From the cell containing the given text, extract its center point as (X, Y) coordinate. 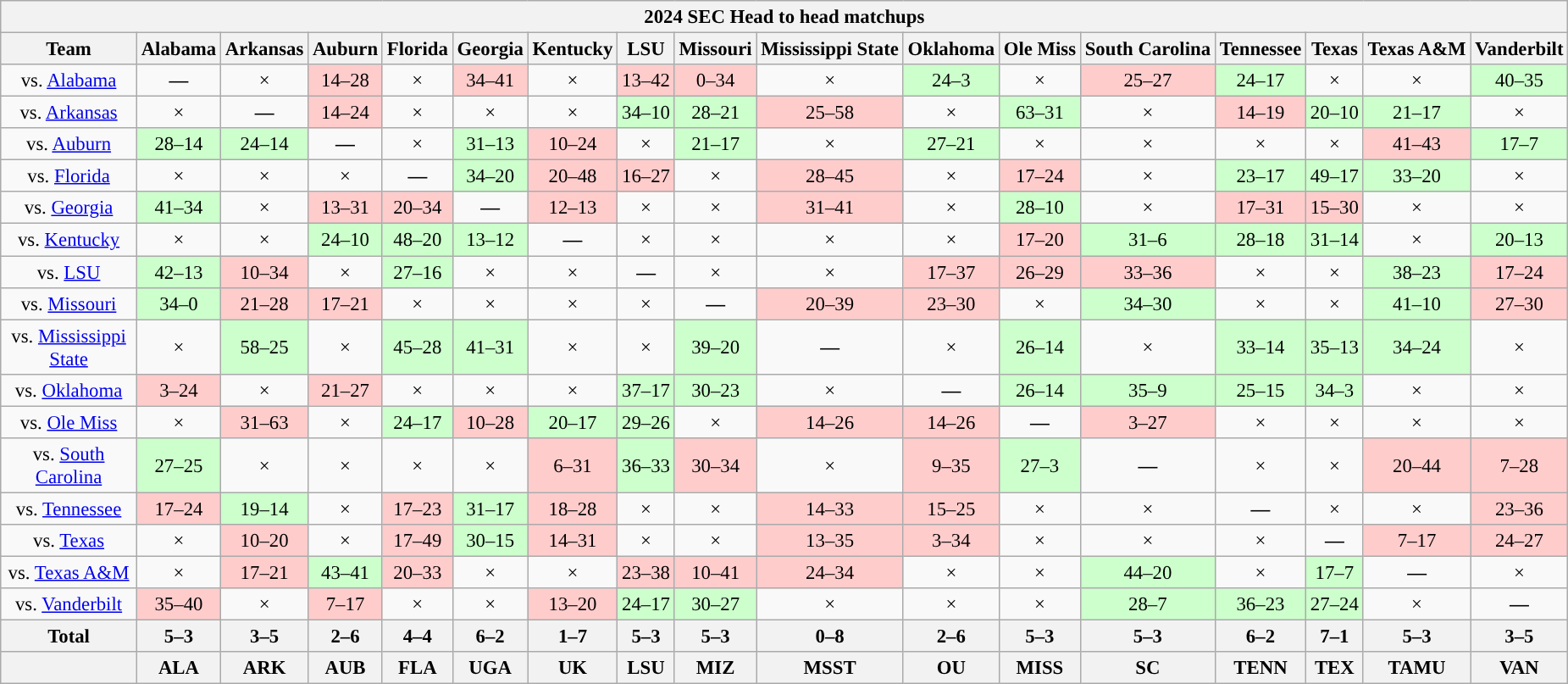
20–33 (417, 572)
Team (69, 49)
Mississippi State (830, 49)
20–48 (573, 176)
31–14 (1335, 240)
13–42 (646, 81)
31–13 (490, 144)
25–27 (1147, 81)
vs. LSU (69, 272)
26–29 (1039, 272)
17–37 (950, 272)
23–38 (646, 572)
TAMU (1416, 668)
Kentucky (573, 49)
10–28 (490, 422)
14–19 (1260, 113)
1–7 (573, 637)
3–34 (950, 541)
27–25 (178, 466)
35–9 (1147, 390)
13–20 (573, 604)
28–21 (715, 113)
33–20 (1416, 176)
ALA (178, 668)
31–6 (1147, 240)
23–30 (950, 303)
44–20 (1147, 572)
34–24 (1416, 348)
MISS (1039, 668)
41–43 (1416, 144)
28–18 (1260, 240)
27–24 (1335, 604)
3–27 (1147, 422)
28–14 (178, 144)
vs. Kentucky (69, 240)
27–3 (1039, 466)
10–34 (264, 272)
20–44 (1416, 466)
9–35 (950, 466)
49–17 (1335, 176)
3–24 (178, 390)
20–17 (573, 422)
30–15 (490, 541)
37–17 (646, 390)
20–34 (417, 208)
23–36 (1520, 509)
18–28 (573, 509)
Tennessee (1260, 49)
14–24 (346, 113)
Texas A&M (1416, 49)
63–31 (1039, 113)
Oklahoma (950, 49)
13–12 (490, 240)
Missouri (715, 49)
35–40 (178, 604)
vs. Texas (69, 541)
FLA (417, 668)
TEX (1335, 668)
Texas (1335, 49)
10–41 (715, 572)
34–41 (490, 81)
vs. Ole Miss (69, 422)
25–15 (1260, 390)
vs. Oklahoma (69, 390)
14–28 (346, 81)
OU (950, 668)
14–33 (830, 509)
MIZ (715, 668)
Alabama (178, 49)
Vanderbilt (1520, 49)
ARK (264, 668)
12–13 (573, 208)
0–8 (830, 637)
vs. South Carolina (69, 466)
20–39 (830, 303)
7–28 (1520, 466)
vs. Mississippi State (69, 348)
SC (1147, 668)
21–27 (346, 390)
30–34 (715, 466)
Total (69, 637)
35–13 (1335, 348)
13–35 (830, 541)
21–28 (264, 303)
28–10 (1039, 208)
vs. Missouri (69, 303)
Florida (417, 49)
AUB (346, 668)
19–14 (264, 509)
27–21 (950, 144)
20–10 (1335, 113)
41–34 (178, 208)
24–14 (264, 144)
41–31 (490, 348)
Ole Miss (1039, 49)
vs. Vanderbilt (69, 604)
30–23 (715, 390)
24–34 (830, 572)
31–63 (264, 422)
58–25 (264, 348)
38–23 (1416, 272)
Arkansas (264, 49)
15–30 (1335, 208)
17–23 (417, 509)
10–24 (573, 144)
15–25 (950, 509)
vs. Tennessee (69, 509)
39–20 (715, 348)
48–20 (417, 240)
UK (573, 668)
vs. Georgia (69, 208)
23–17 (1260, 176)
41–10 (1416, 303)
6–31 (573, 466)
43–41 (346, 572)
28–7 (1147, 604)
MSST (830, 668)
16–27 (646, 176)
34–0 (178, 303)
42–13 (178, 272)
34–3 (1335, 390)
0–34 (715, 81)
33–14 (1260, 348)
7–1 (1335, 637)
vs. Florida (69, 176)
4–4 (417, 637)
27–30 (1520, 303)
Auburn (346, 49)
vs. Alabama (69, 81)
25–58 (830, 113)
40–35 (1520, 81)
24–10 (346, 240)
Georgia (490, 49)
2024 SEC Head to head matchups (784, 17)
South Carolina (1147, 49)
36–23 (1260, 604)
17–49 (417, 541)
17–31 (1260, 208)
27–16 (417, 272)
28–45 (830, 176)
34–30 (1147, 303)
29–26 (646, 422)
31–17 (490, 509)
33–36 (1147, 272)
36–33 (646, 466)
vs. Arkansas (69, 113)
24–27 (1520, 541)
20–13 (1520, 240)
VAN (1520, 668)
31–41 (830, 208)
14–31 (573, 541)
30–27 (715, 604)
13–31 (346, 208)
34–10 (646, 113)
vs. Texas A&M (69, 572)
24–3 (950, 81)
34–20 (490, 176)
45–28 (417, 348)
TENN (1260, 668)
vs. Auburn (69, 144)
10–20 (264, 541)
17–20 (1039, 240)
UGA (490, 668)
